Locate the cell with the specified text and output its (x, y) center coordinate. 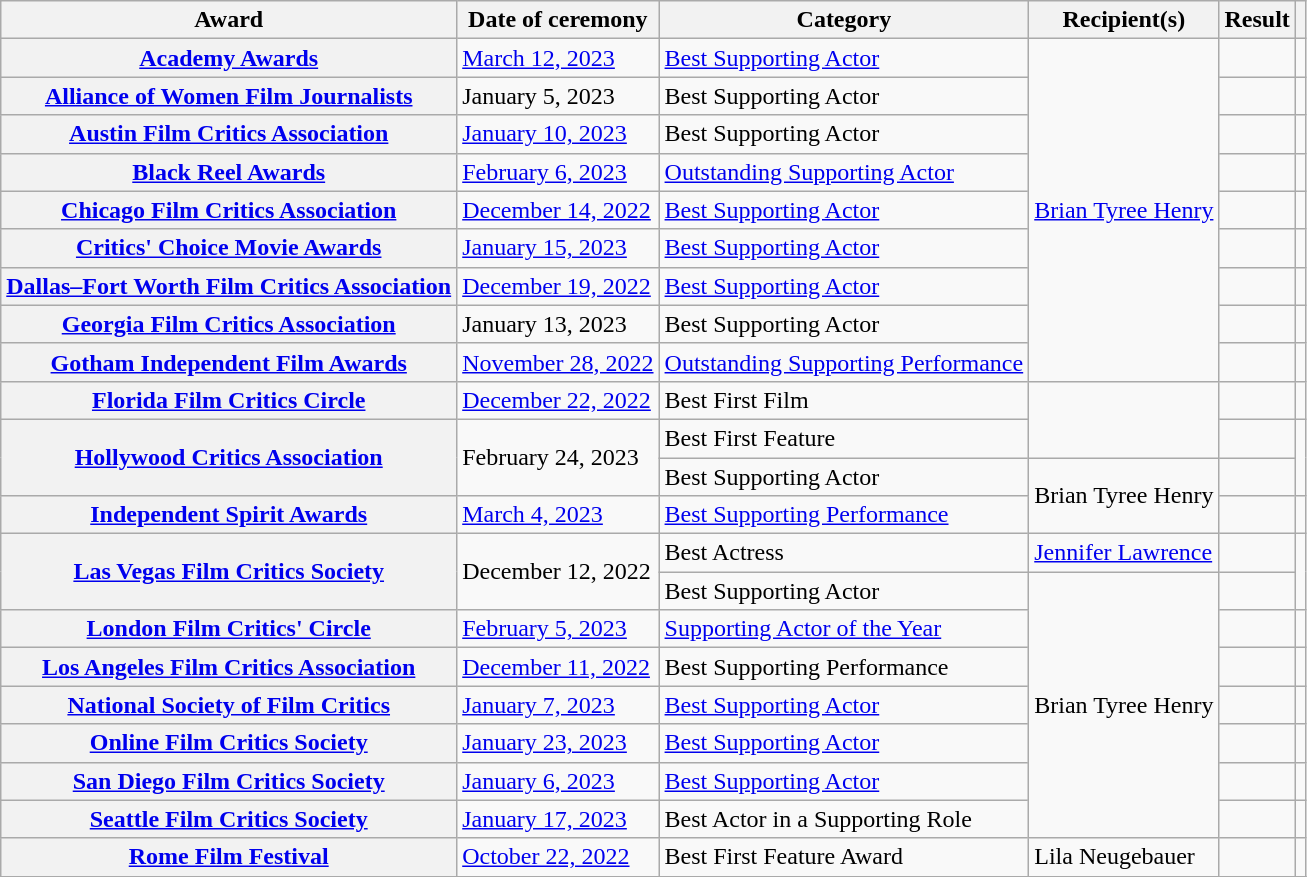
National Society of Film Critics (229, 705)
Date of ceremony (558, 20)
Award (229, 20)
Recipient(s) (1124, 20)
Outstanding Supporting Performance (844, 362)
Las Vegas Film Critics Society (229, 572)
December 11, 2022 (558, 667)
Black Reel Awards (229, 172)
Best Actor in a Supporting Role (844, 819)
Result (1257, 20)
Online Film Critics Society (229, 743)
Hollywood Critics Association (229, 457)
Georgia Film Critics Association (229, 324)
Best First Feature (844, 438)
London Film Critics' Circle (229, 629)
December 12, 2022 (558, 572)
San Diego Film Critics Society (229, 781)
Austin Film Critics Association (229, 134)
February 5, 2023 (558, 629)
Gotham Independent Film Awards (229, 362)
Los Angeles Film Critics Association (229, 667)
Category (844, 20)
March 12, 2023 (558, 58)
Best First Feature Award (844, 857)
Supporting Actor of the Year (844, 629)
Rome Film Festival (229, 857)
Lila Neugebauer (1124, 857)
Seattle Film Critics Society (229, 819)
March 4, 2023 (558, 515)
December 14, 2022 (558, 210)
November 28, 2022 (558, 362)
February 24, 2023 (558, 457)
October 22, 2022 (558, 857)
January 13, 2023 (558, 324)
Chicago Film Critics Association (229, 210)
February 6, 2023 (558, 172)
Academy Awards (229, 58)
January 5, 2023 (558, 96)
Jennifer Lawrence (1124, 553)
December 19, 2022 (558, 286)
January 10, 2023 (558, 134)
Alliance of Women Film Journalists (229, 96)
January 15, 2023 (558, 248)
Best Actress (844, 553)
Independent Spirit Awards (229, 515)
January 23, 2023 (558, 743)
December 22, 2022 (558, 400)
Best First Film (844, 400)
January 17, 2023 (558, 819)
Dallas–Fort Worth Film Critics Association (229, 286)
January 7, 2023 (558, 705)
Outstanding Supporting Actor (844, 172)
Florida Film Critics Circle (229, 400)
Critics' Choice Movie Awards (229, 248)
January 6, 2023 (558, 781)
